Return (X, Y) of the center of cell containing provided text 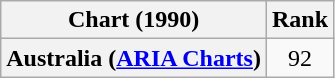
Chart (1990) (134, 20)
Australia (ARIA Charts) (134, 58)
92 (300, 58)
Rank (300, 20)
